Return the (X, Y) coordinate for the center point of the cell that contains the specified text.  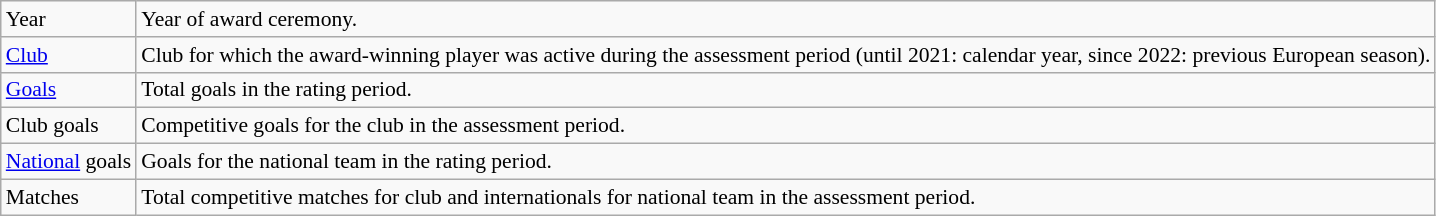
Club for which the award-winning player was active during the assessment period (until 2021: calendar year, since 2022: previous European season). (786, 55)
Goals for the national team in the rating period. (786, 162)
Club goals (68, 126)
Total competitive matches for club and internationals for national team in the assessment period. (786, 197)
Year of award ceremony. (786, 19)
Total goals in the rating period. (786, 90)
National goals (68, 162)
Matches (68, 197)
Club (68, 55)
Goals (68, 90)
Competitive goals for the club in the assessment period. (786, 126)
Year (68, 19)
